Capture the cell that displays the provided text and extract its [x, y] central coordinate. 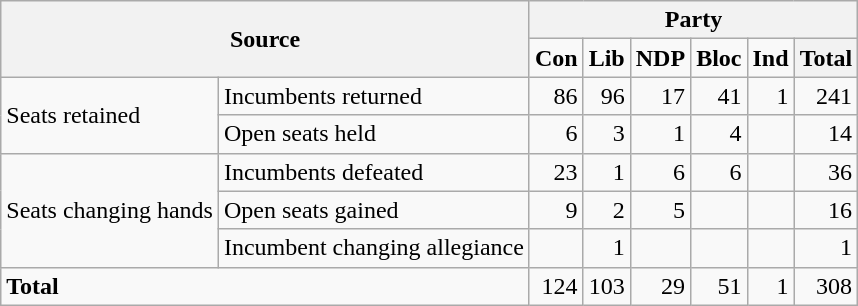
Lib [606, 58]
Bloc [719, 58]
51 [719, 286]
Incumbent changing allegiance [374, 248]
Party [693, 20]
36 [826, 172]
16 [826, 210]
Ind [770, 58]
Open seats held [374, 134]
NDP [660, 58]
Seats changing hands [110, 210]
41 [719, 96]
29 [660, 286]
308 [826, 286]
4 [719, 134]
Incumbents defeated [374, 172]
2 [606, 210]
14 [826, 134]
17 [660, 96]
3 [606, 134]
Open seats gained [374, 210]
23 [556, 172]
5 [660, 210]
9 [556, 210]
Seats retained [110, 115]
86 [556, 96]
103 [606, 286]
Con [556, 58]
124 [556, 286]
Incumbents returned [374, 96]
96 [606, 96]
Source [266, 39]
241 [826, 96]
